Output the (X, Y) coordinate of the center of the cell containing the given text.  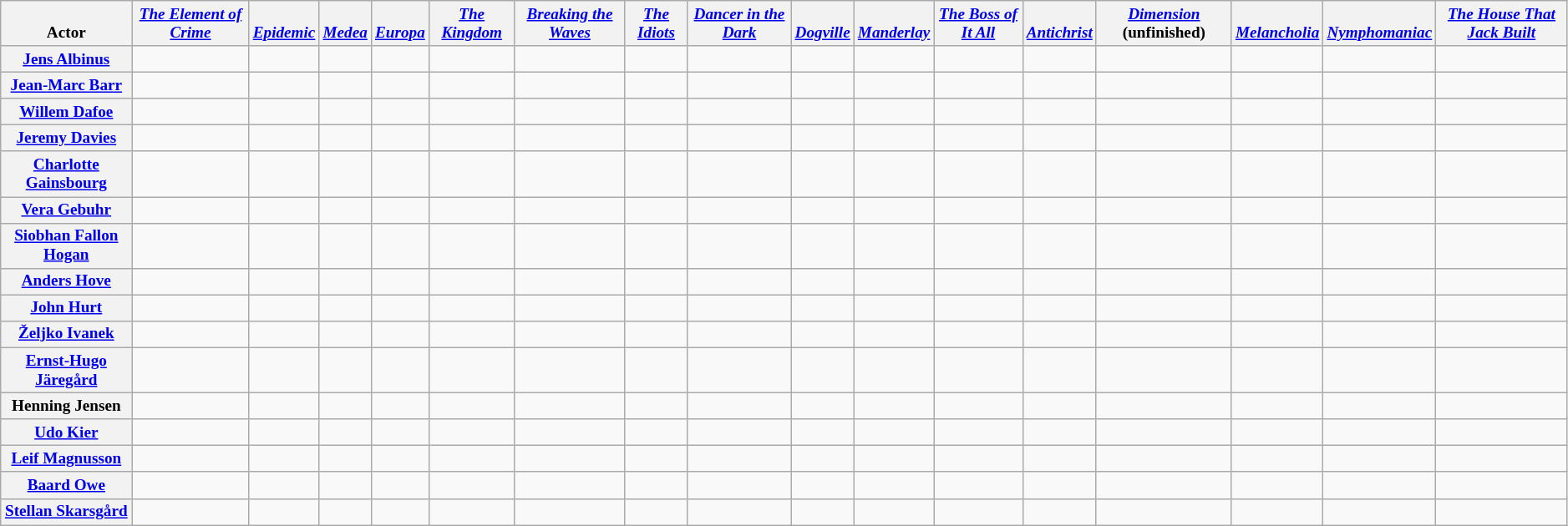
Europa (399, 23)
The Idiots (657, 23)
The Boss of It All (978, 23)
Jeremy Davies (67, 139)
Breaking the Waves (570, 23)
Željko Ivanek (67, 334)
Udo Kier (67, 432)
Vera Gebuhr (67, 210)
Ernst-Hugo Järegård (67, 370)
Epidemic (284, 23)
Dancer in the Dark (739, 23)
The Element of Crime (190, 23)
Henning Jensen (67, 406)
Nymphomaniac (1380, 23)
Antichrist (1059, 23)
Jean-Marc Barr (67, 85)
Medea (345, 23)
Jens Albinus (67, 59)
John Hurt (67, 308)
Charlotte Gainsbourg (67, 174)
Anders Hove (67, 281)
Dogville (822, 23)
Siobhan Fallon Hogan (67, 245)
Willem Dafoe (67, 112)
Melancholia (1276, 23)
Stellan Skarsgård (67, 512)
Baard Owe (67, 485)
Dimension (unfinished) (1164, 23)
Actor (67, 23)
Leif Magnusson (67, 459)
The House That Jack Built (1502, 23)
Manderlay (894, 23)
The Kingdom (471, 23)
